Search for the cell housing the specified text and yield its [X, Y] center coordinate. 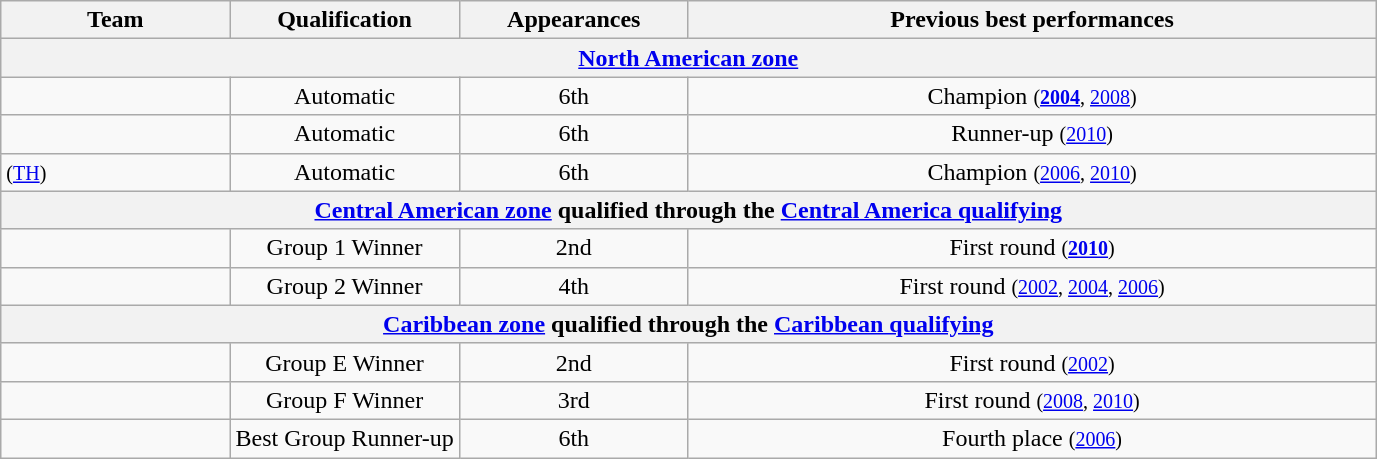
(TH) [116, 172]
Best Group Runner-up [344, 438]
First round (2008, 2010) [1032, 400]
Champion (2004, 2008) [1032, 96]
First round (2010) [1032, 248]
Caribbean zone qualified through the Caribbean qualifying [688, 324]
Group 2 Winner [344, 286]
Group 1 Winner [344, 248]
First round (2002, 2004, 2006) [1032, 286]
3rd [574, 400]
Runner-up (2010) [1032, 134]
Previous best performances [1032, 20]
Fourth place (2006) [1032, 438]
Group F Winner [344, 400]
Appearances [574, 20]
First round (2002) [1032, 362]
4th [574, 286]
Team [116, 20]
Group E Winner [344, 362]
Qualification [344, 20]
Champion (2006, 2010) [1032, 172]
Central American zone qualified through the Central America qualifying [688, 210]
North American zone [688, 58]
